Locate the cell with the specified text and output its [x, y] center coordinate. 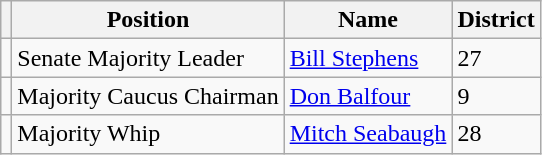
Position [148, 20]
Majority Whip [148, 134]
Bill Stephens [368, 58]
28 [496, 134]
Don Balfour [368, 96]
Majority Caucus Chairman [148, 96]
Name [368, 20]
Mitch Seabaugh [368, 134]
9 [496, 96]
District [496, 20]
Senate Majority Leader [148, 58]
27 [496, 58]
